Identify which cell holds the provided text, then report its [X, Y] central coordinate. 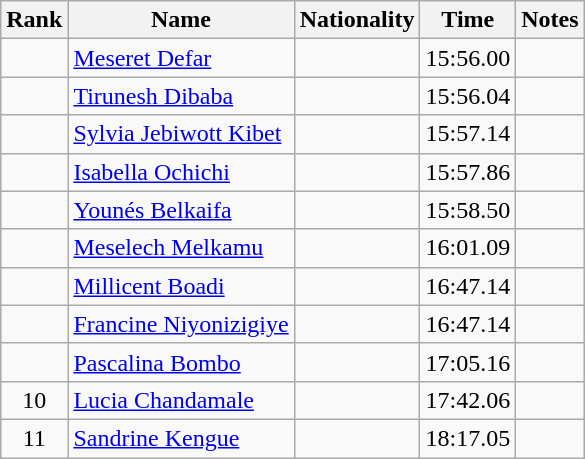
15:56.04 [468, 96]
15:56.00 [468, 58]
Younés Belkaifa [181, 210]
15:57.86 [468, 172]
Name [181, 20]
15:57.14 [468, 134]
17:42.06 [468, 400]
11 [34, 438]
Millicent Boadi [181, 286]
Notes [550, 20]
Meselech Melkamu [181, 248]
10 [34, 400]
Sandrine Kengue [181, 438]
Time [468, 20]
18:17.05 [468, 438]
Rank [34, 20]
Tirunesh Dibaba [181, 96]
17:05.16 [468, 362]
Meseret Defar [181, 58]
Isabella Ochichi [181, 172]
Lucia Chandamale [181, 400]
Sylvia Jebiwott Kibet [181, 134]
15:58.50 [468, 210]
Nationality [357, 20]
16:01.09 [468, 248]
Francine Niyonizigiye [181, 324]
Pascalina Bombo [181, 362]
